Pinpoint the cell where the given text exists, returning its (x, y) midpoint coordinate. 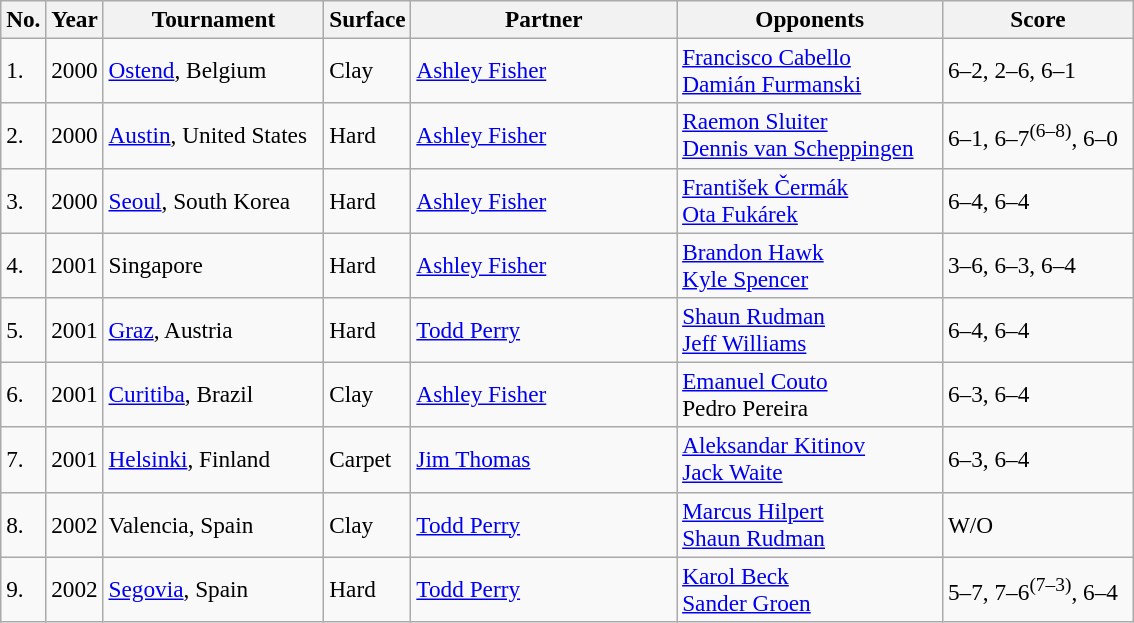
3. (24, 200)
4. (24, 264)
Carpet (368, 460)
Curitiba, Brazil (214, 394)
Segovia, Spain (214, 588)
Year (74, 19)
Karol Beck Sander Groen (810, 588)
2. (24, 136)
Seoul, South Korea (214, 200)
Partner (544, 19)
W/O (1038, 524)
Jim Thomas (544, 460)
Ostend, Belgium (214, 70)
Raemon Sluiter Dennis van Scheppingen (810, 136)
Helsinki, Finland (214, 460)
Brandon Hawk Kyle Spencer (810, 264)
6–2, 2–6, 6–1 (1038, 70)
Graz, Austria (214, 330)
5. (24, 330)
Tournament (214, 19)
Aleksandar Kitinov Jack Waite (810, 460)
No. (24, 19)
Francisco Cabello Damián Furmanski (810, 70)
Opponents (810, 19)
František Čermák Ota Fukárek (810, 200)
7. (24, 460)
8. (24, 524)
6–1, 6–7(6–8), 6–0 (1038, 136)
6. (24, 394)
Marcus Hilpert Shaun Rudman (810, 524)
Surface (368, 19)
Shaun Rudman Jeff Williams (810, 330)
3–6, 6–3, 6–4 (1038, 264)
9. (24, 588)
Emanuel Couto Pedro Pereira (810, 394)
Valencia, Spain (214, 524)
Austin, United States (214, 136)
Score (1038, 19)
5–7, 7–6(7–3), 6–4 (1038, 588)
1. (24, 70)
Singapore (214, 264)
